For the text-containing cell, return its midpoint in [X, Y] coordinate format. 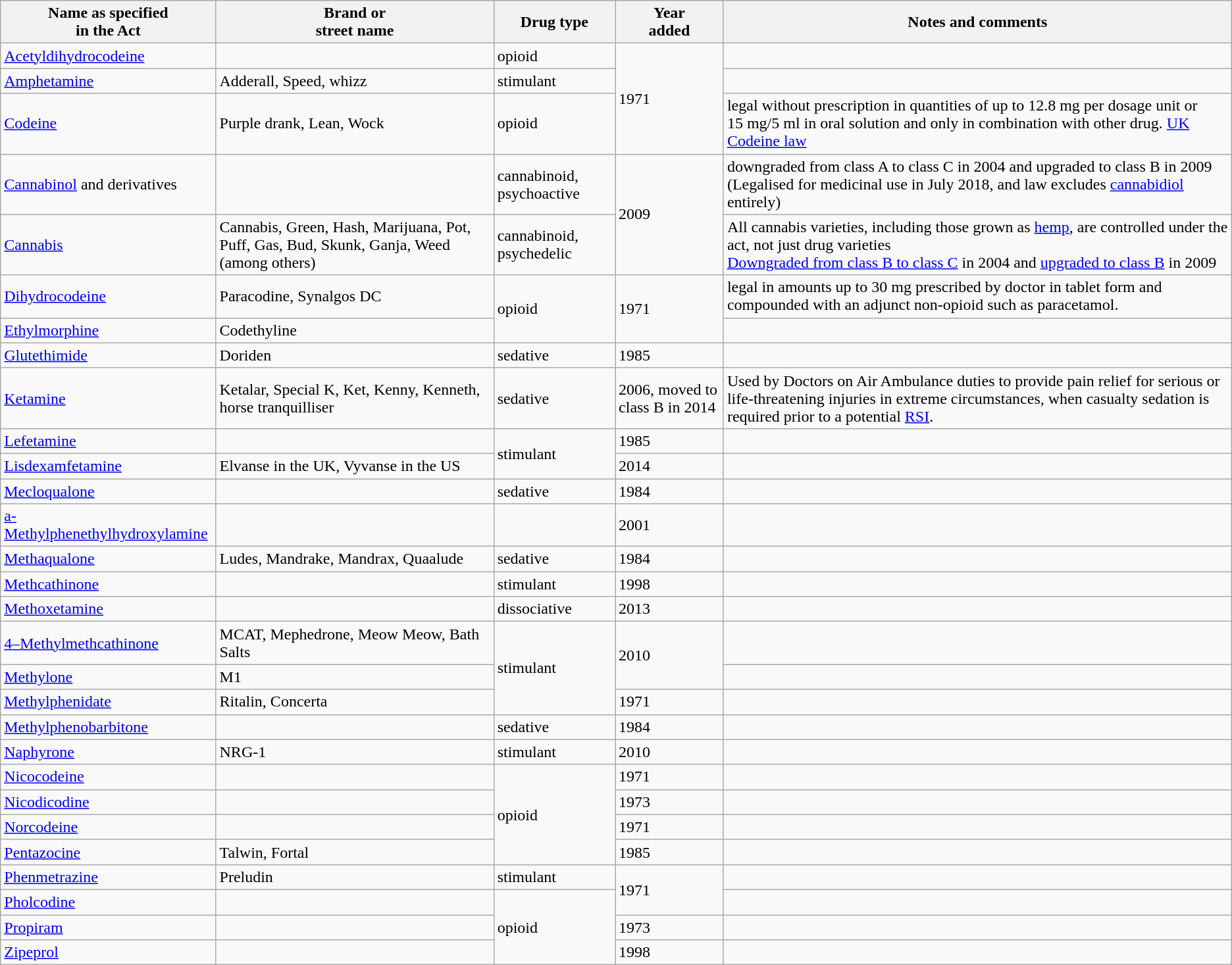
dissociative [554, 609]
Talwin, Fortal [355, 852]
Norcodeine [108, 827]
Ludes, Mandrake, Mandrax, Quaalude [355, 559]
Preludin [355, 877]
Codeine [108, 124]
Codethyline [355, 330]
Amphetamine [108, 81]
Pentazocine [108, 852]
Brand orstreet name [355, 22]
Ketalar, Special K, Ket, Kenny, Kenneth, horse tranquilliser [355, 398]
Drug type [554, 22]
Naphyrone [108, 752]
Zipeprol [108, 953]
Methaqualone [108, 559]
Methylphenidate [108, 702]
cannabinoid, psychoactive [554, 184]
NRG-1 [355, 752]
Propiram [108, 927]
cannabinoid, psychedelic [554, 245]
Methylone [108, 677]
Lefetamine [108, 441]
Acetyldihydrocodeine [108, 56]
MCAT, Mephedrone, Meow Meow, Bath Salts [355, 643]
Yearadded [670, 22]
Nicocodeine [108, 777]
Ketamine [108, 398]
2014 [670, 466]
Ethylmorphine [108, 330]
Doriden [355, 355]
Cannabinol and derivatives [108, 184]
Cannabis [108, 245]
Pholcodine [108, 902]
2001 [670, 525]
Methcathinone [108, 584]
M1 [355, 677]
Paracodine, Synalgos DC [355, 296]
Notes and comments [977, 22]
Name as specifiedin the Act [108, 22]
legal in amounts up to 30 mg prescribed by doctor in tablet form and compounded with an adjunct non-opioid such as paracetamol. [977, 296]
2006, moved to class B in 2014 [670, 398]
Glutethimide [108, 355]
Nicodicodine [108, 802]
Lisdexamfetamine [108, 466]
Dihydrocodeine [108, 296]
Methoxetamine [108, 609]
Methylphenobarbitone [108, 727]
2009 [670, 214]
Phenmetrazine [108, 877]
Adderall, Speed, whizz [355, 81]
4–Methylmethcathinone [108, 643]
2013 [670, 609]
Purple drank, Lean, Wock [355, 124]
Ritalin, Concerta [355, 702]
Mecloqualone [108, 491]
Elvanse in the UK, Vyvanse in the US [355, 466]
Cannabis, Green, Hash, Marijuana, Pot, Puff, Gas, Bud, Skunk, Ganja, Weed (among others) [355, 245]
a-Methylphenethylhydroxylamine [108, 525]
